Output the [X, Y] coordinate of the center of the cell containing the given text.  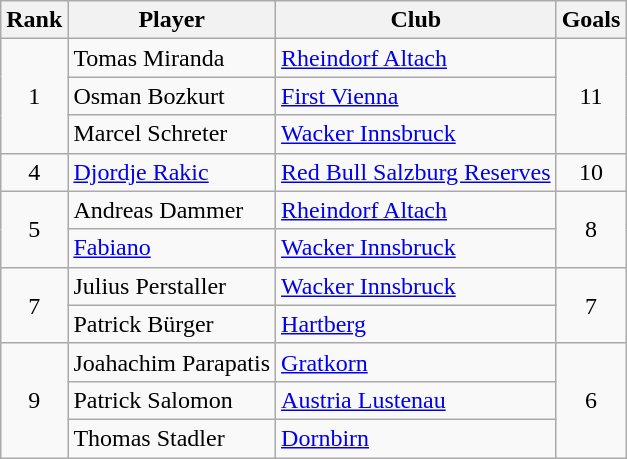
Patrick Salomon [172, 400]
10 [591, 172]
Marcel Schreter [172, 134]
5 [34, 229]
Djordje Rakic [172, 172]
6 [591, 400]
9 [34, 400]
Club [416, 20]
Player [172, 20]
Goals [591, 20]
Red Bull Salzburg Reserves [416, 172]
Osman Bozkurt [172, 96]
11 [591, 96]
Rank [34, 20]
Andreas Dammer [172, 210]
Hartberg [416, 324]
8 [591, 229]
Joahachim Parapatis [172, 362]
Dornbirn [416, 438]
Julius Perstaller [172, 286]
Austria Lustenau [416, 400]
Fabiano [172, 248]
1 [34, 96]
Tomas Miranda [172, 58]
Gratkorn [416, 362]
4 [34, 172]
Thomas Stadler [172, 438]
Patrick Bürger [172, 324]
First Vienna [416, 96]
